Locate the cell with the specified text and output its [X, Y] center coordinate. 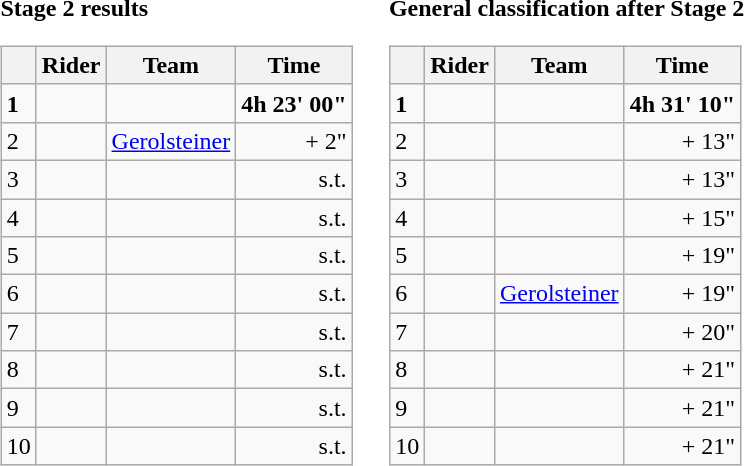
4h 23' 00" [294, 103]
+ 20" [682, 332]
4h 31' 10" [682, 103]
+ 2" [294, 141]
+ 15" [682, 217]
